Extract the (x, y) coordinate from the center of the cell holding the provided text.  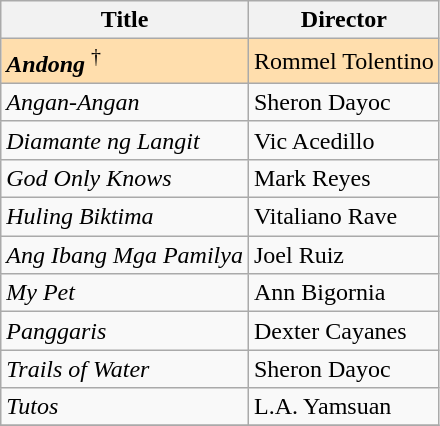
Panggaris (125, 331)
Rommel Tolentino (344, 62)
Joel Ruiz (344, 255)
Ang Ibang Mga Pamilya (125, 255)
Vitaliano Rave (344, 217)
Title (125, 20)
God Only Knows (125, 178)
Ann Bigornia (344, 293)
My Pet (125, 293)
Trails of Water (125, 369)
Diamante ng Langit (125, 140)
Mark Reyes (344, 178)
Director (344, 20)
Dexter Cayanes (344, 331)
L.A. Yamsuan (344, 407)
Huling Biktima (125, 217)
Tutos (125, 407)
Andong † (125, 62)
Angan-Angan (125, 102)
Vic Acedillo (344, 140)
